Return [X, Y] of the center of cell containing provided text 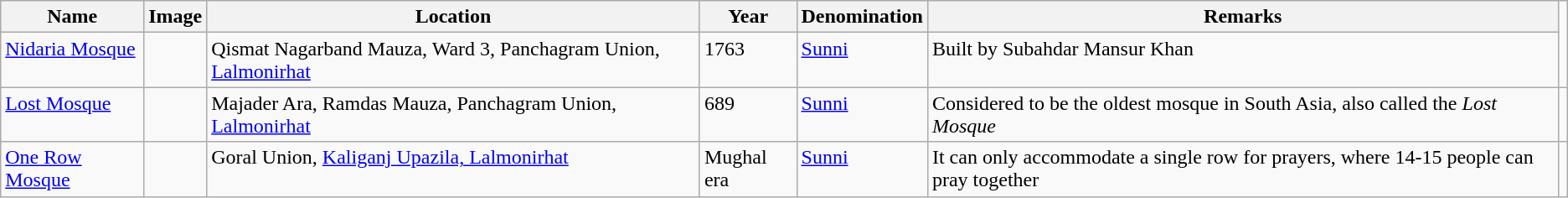
Nidaria Mosque [72, 60]
Mughal era [748, 169]
Considered to be the oldest mosque in South Asia, also called the Lost Mosque [1243, 114]
It can only accommodate a single row for prayers, where 14-15 people can pray together [1243, 169]
Year [748, 17]
Image [176, 17]
One Row Mosque [72, 169]
Location [454, 17]
Name [72, 17]
Lost Mosque [72, 114]
689 [748, 114]
Goral Union, Kaliganj Upazila, Lalmonirhat [454, 169]
Denomination [862, 17]
Majader Ara, Ramdas Mauza, Panchagram Union, Lalmonirhat [454, 114]
Qismat Nagarband Mauza, Ward 3, Panchagram Union, Lalmonirhat [454, 60]
Built by Subahdar Mansur Khan [1243, 60]
Remarks [1243, 17]
1763 [748, 60]
